Capture the cell that displays the provided text and extract its [x, y] central coordinate. 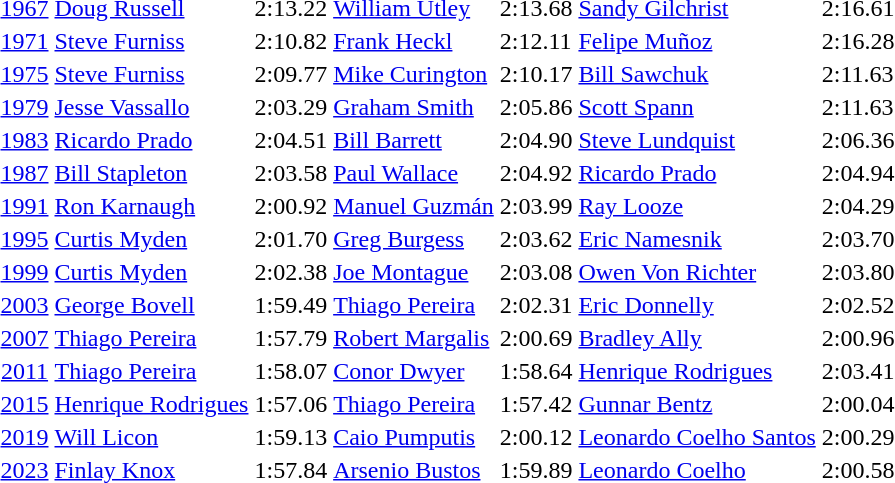
Graham Smith [414, 107]
2:10.17 [536, 74]
2:03.62 [536, 239]
Ron Karnaugh [152, 206]
Will Licon [152, 437]
2:03.08 [536, 272]
Conor Dwyer [414, 371]
2:01.70 [291, 239]
Joe Montague [414, 272]
1:58.64 [536, 371]
Bill Sawchuk [697, 74]
Bill Barrett [414, 140]
2:00.92 [291, 206]
Manuel Guzmán [414, 206]
1:58.07 [291, 371]
2:03.29 [291, 107]
2:03.99 [536, 206]
2:04.51 [291, 140]
Scott Spann [697, 107]
2:02.31 [536, 305]
Paul Wallace [414, 173]
1:57.06 [291, 404]
Frank Heckl [414, 41]
2:00.69 [536, 338]
1:59.13 [291, 437]
2:02.38 [291, 272]
Eric Donnelly [697, 305]
Gunnar Bentz [697, 404]
2:00.12 [536, 437]
1:57.42 [536, 404]
Caio Pumputis [414, 437]
Felipe Muñoz [697, 41]
Eric Namesnik [697, 239]
2:04.92 [536, 173]
Owen Von Richter [697, 272]
2:03.58 [291, 173]
1:59.49 [291, 305]
Steve Lundquist [697, 140]
1:57.79 [291, 338]
George Bovell [152, 305]
2:12.11 [536, 41]
2:10.82 [291, 41]
Bradley Ally [697, 338]
Robert Margalis [414, 338]
Mike Curington [414, 74]
Leonardo Coelho Santos [697, 437]
Ray Looze [697, 206]
2:04.90 [536, 140]
Jesse Vassallo [152, 107]
Greg Burgess [414, 239]
2:09.77 [291, 74]
Bill Stapleton [152, 173]
2:05.86 [536, 107]
